Locate the cell with the specified text and output its [x, y] center coordinate. 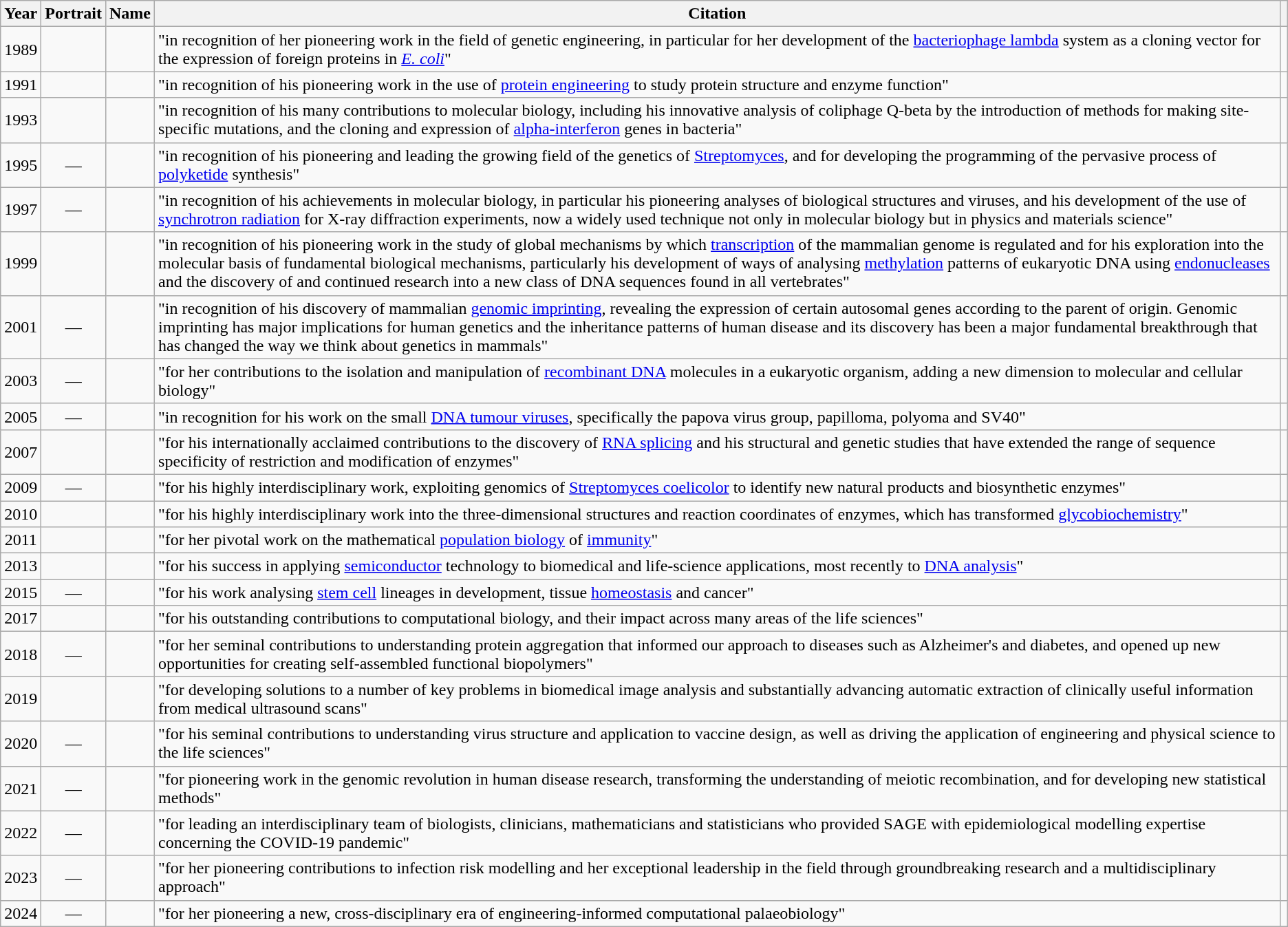
"for his highly interdisciplinary work, exploiting genomics of Streptomyces coelicolor to identify new natural products and biosynthetic enzymes" [718, 487]
2017 [21, 619]
1989 [21, 50]
2011 [21, 540]
2003 [21, 381]
"for her pivotal work on the mathematical population biology of immunity" [718, 540]
Citation [718, 14]
2020 [21, 743]
2023 [21, 878]
2009 [21, 487]
2001 [21, 327]
1991 [21, 85]
"in recognition of his pioneering work in the use of protein engineering to study protein structure and enzyme function" [718, 85]
"for her pioneering a new, cross-disciplinary era of engineering-informed computational palaeobiology" [718, 913]
1997 [21, 209]
2015 [21, 593]
"in recognition for his work on the small DNA tumour viruses, specifically the papova virus group, papilloma, polyoma and SV40" [718, 416]
2005 [21, 416]
"for his outstanding contributions to computational biology, and their impact across many areas of the life sciences" [718, 619]
Year [21, 14]
2021 [21, 789]
2024 [21, 913]
1995 [21, 165]
2013 [21, 566]
"for his work analysing stem cell lineages in development, tissue homeostasis and cancer" [718, 593]
Name [129, 14]
2010 [21, 514]
"for his success in applying semiconductor technology to biomedical and life-science applications, most recently to DNA analysis" [718, 566]
2007 [21, 451]
2022 [21, 833]
1999 [21, 264]
Portrait [74, 14]
2018 [21, 654]
1993 [21, 120]
2019 [21, 699]
